Output the (X, Y) coordinate of the center of the cell containing the given text.  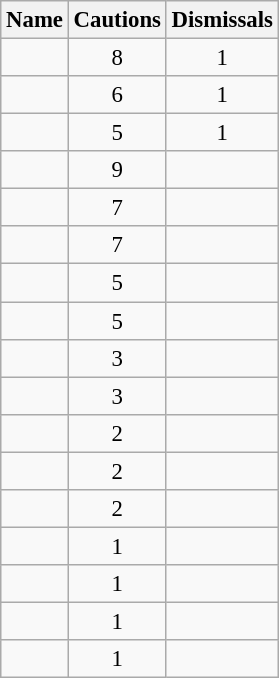
Cautions (117, 20)
Name (35, 20)
Dismissals (222, 20)
8 (117, 58)
9 (117, 170)
6 (117, 95)
